Provide the (X, Y) coordinate of the cell's center where the given text is located.  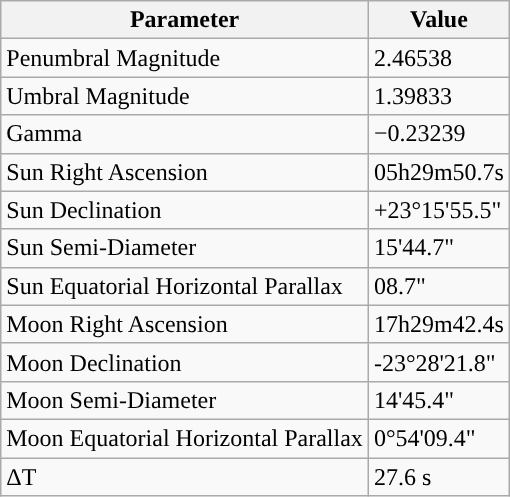
14'45.4" (438, 400)
Sun Right Ascension (185, 172)
2.46538 (438, 58)
-23°28'21.8" (438, 362)
1.39833 (438, 96)
Moon Semi-Diameter (185, 400)
Penumbral Magnitude (185, 58)
Moon Equatorial Horizontal Parallax (185, 438)
27.6 s (438, 477)
Sun Semi-Diameter (185, 248)
15'44.7" (438, 248)
Sun Equatorial Horizontal Parallax (185, 286)
05h29m50.7s (438, 172)
Gamma (185, 134)
ΔT (185, 477)
Moon Right Ascension (185, 324)
Sun Declination (185, 210)
Umbral Magnitude (185, 96)
08.7" (438, 286)
17h29m42.4s (438, 324)
+23°15'55.5" (438, 210)
Value (438, 20)
Moon Declination (185, 362)
Parameter (185, 20)
0°54'09.4" (438, 438)
−0.23239 (438, 134)
